Extract the [X, Y] coordinate from the center of the cell holding the provided text.  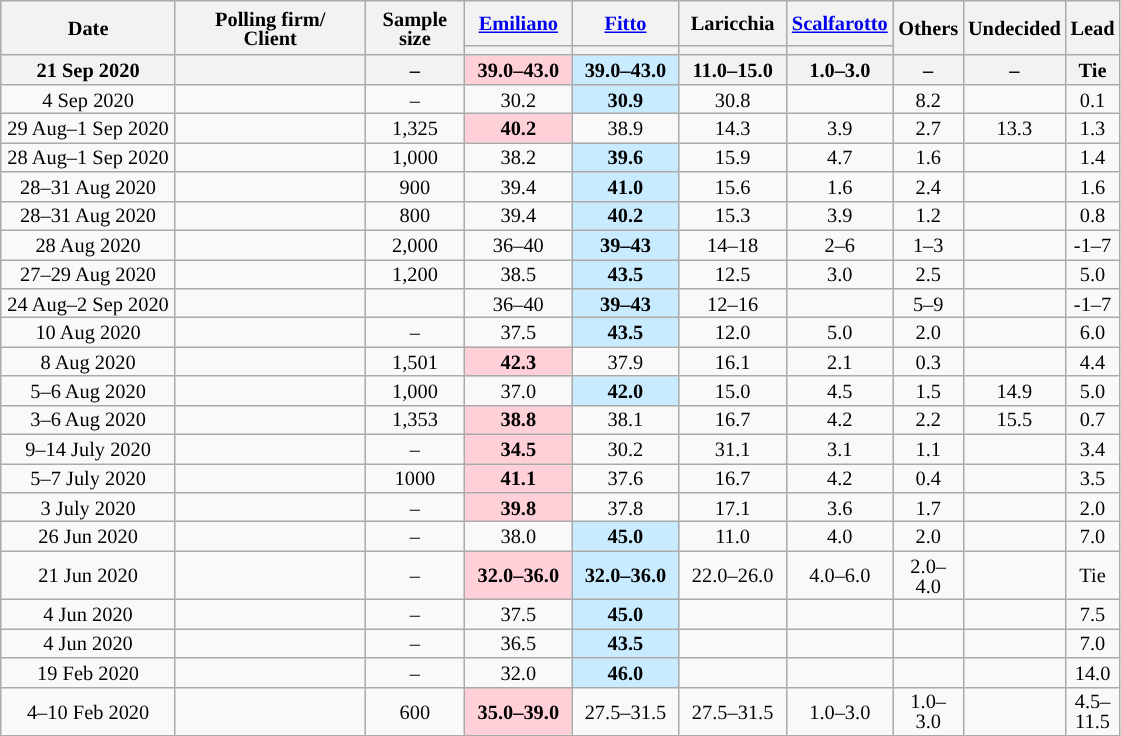
0.1 [1093, 98]
13.3 [1014, 128]
16.1 [732, 362]
38.0 [518, 536]
9–14 July 2020 [88, 448]
2.7 [928, 128]
38.5 [518, 274]
2.4 [928, 186]
4.7 [840, 156]
10 Aug 2020 [88, 332]
17.1 [732, 506]
Polling firm/Client [270, 28]
8 Aug 2020 [88, 362]
12.0 [732, 332]
11.0–15.0 [732, 70]
0.7 [1093, 420]
800 [415, 216]
0.3 [928, 362]
4.0–6.0 [840, 576]
14.9 [1014, 390]
Fitto [626, 22]
2–6 [840, 244]
14–18 [732, 244]
42.0 [626, 390]
15.0 [732, 390]
28 Aug 2020 [88, 244]
26 Jun 2020 [88, 536]
600 [415, 712]
15.6 [732, 186]
15.3 [732, 216]
0.8 [1093, 216]
1.5 [928, 390]
900 [415, 186]
1,325 [415, 128]
2.5 [928, 274]
1,501 [415, 362]
35.0–39.0 [518, 712]
42.3 [518, 362]
8.2 [928, 98]
30.9 [626, 98]
37.9 [626, 362]
37.6 [626, 478]
1.7 [928, 506]
11.0 [732, 536]
12–16 [732, 302]
1.1 [928, 448]
5–6 Aug 2020 [88, 390]
Scalfarotto [840, 22]
Others [928, 28]
2.0–4.0 [928, 576]
34.5 [518, 448]
39.6 [626, 156]
21 Jun 2020 [88, 576]
3.5 [1093, 478]
22.0–26.0 [732, 576]
32.0 [518, 672]
27–29 Aug 2020 [88, 274]
21 Sep 2020 [88, 70]
7.5 [1093, 614]
Sample size [415, 28]
15.9 [732, 156]
3.4 [1093, 448]
1,353 [415, 420]
4.0 [840, 536]
38.8 [518, 420]
3 July 2020 [88, 506]
2,000 [415, 244]
14.3 [732, 128]
28 Aug–1 Sep 2020 [88, 156]
41.0 [626, 186]
12.5 [732, 274]
31.1 [732, 448]
14.0 [1093, 672]
Laricchia [732, 22]
37.8 [626, 506]
Undecided [1014, 28]
4.4 [1093, 362]
38.9 [626, 128]
4–10 Feb 2020 [88, 712]
1.4 [1093, 156]
36.5 [518, 642]
46.0 [626, 672]
37.0 [518, 390]
24 Aug–2 Sep 2020 [88, 302]
2.2 [928, 420]
38.2 [518, 156]
4.5–11.5 [1093, 712]
Date [88, 28]
4.5 [840, 390]
38.1 [626, 420]
6.0 [1093, 332]
41.1 [518, 478]
Lead [1093, 28]
2.1 [840, 362]
30.8 [732, 98]
15.5 [1014, 420]
1000 [415, 478]
5–7 July 2020 [88, 478]
39.8 [518, 506]
3.6 [840, 506]
0.4 [928, 478]
1.3 [1093, 128]
19 Feb 2020 [88, 672]
3.0 [840, 274]
1–3 [928, 244]
3.1 [840, 448]
Emiliano [518, 22]
5–9 [928, 302]
3–6 Aug 2020 [88, 420]
1.2 [928, 216]
1,200 [415, 274]
29 Aug–1 Sep 2020 [88, 128]
4 Sep 2020 [88, 98]
